Determine the (X, Y) coordinate at the center of the cell enclosing the given text.  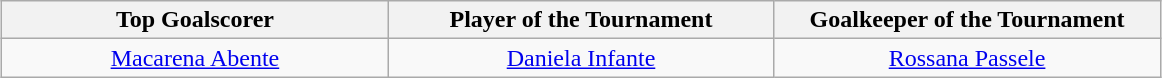
Macarena Abente (195, 58)
Player of the Tournament (581, 20)
Top Goalscorer (195, 20)
Daniela Infante (581, 58)
Goalkeeper of the Tournament (967, 20)
Rossana Passele (967, 58)
